From the cell containing the given text, extract its center point as (x, y) coordinate. 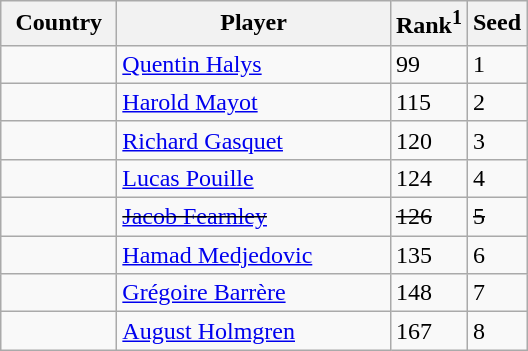
Seed (496, 24)
7 (496, 293)
Grégoire Barrère (254, 293)
3 (496, 140)
4 (496, 178)
Quentin Halys (254, 64)
124 (428, 178)
Hamad Medjedovic (254, 255)
8 (496, 331)
148 (428, 293)
1 (496, 64)
99 (428, 64)
August Holmgren (254, 331)
120 (428, 140)
Lucas Pouille (254, 178)
135 (428, 255)
126 (428, 217)
167 (428, 331)
115 (428, 102)
Harold Mayot (254, 102)
Jacob Fearnley (254, 217)
Country (59, 24)
Rank1 (428, 24)
6 (496, 255)
Richard Gasquet (254, 140)
5 (496, 217)
2 (496, 102)
Player (254, 24)
